Pinpoint the cell where the given text exists, returning its [x, y] midpoint coordinate. 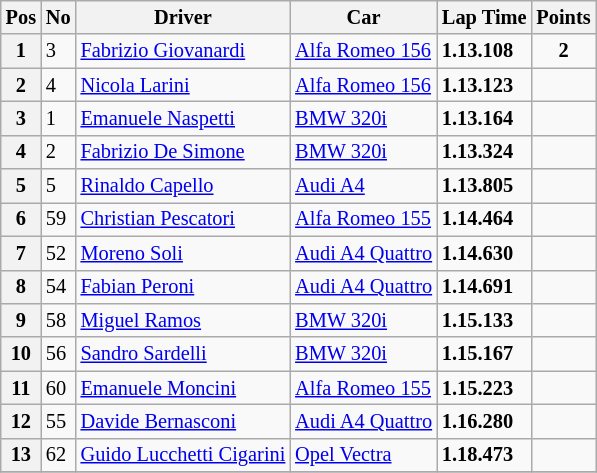
58 [58, 320]
10 [21, 354]
1.16.280 [484, 421]
Guido Lucchetti Cigarini [184, 455]
52 [58, 253]
1.15.223 [484, 388]
Davide Bernasconi [184, 421]
12 [21, 421]
1.13.108 [484, 51]
1.14.630 [484, 253]
1.13.123 [484, 85]
11 [21, 388]
Fabrizio Giovanardi [184, 51]
Miguel Ramos [184, 320]
Rinaldo Capello [184, 186]
Audi A4 [364, 186]
Lap Time [484, 17]
Pos [21, 17]
6 [21, 219]
59 [58, 219]
Driver [184, 17]
Emanuele Moncini [184, 388]
1.14.691 [484, 287]
1.15.167 [484, 354]
1.14.464 [484, 219]
Emanuele Naspetti [184, 118]
No [58, 17]
Fabian Peroni [184, 287]
1.15.133 [484, 320]
55 [58, 421]
56 [58, 354]
Points [563, 17]
Fabrizio De Simone [184, 152]
9 [21, 320]
Christian Pescatori [184, 219]
54 [58, 287]
1.13.164 [484, 118]
Opel Vectra [364, 455]
8 [21, 287]
13 [21, 455]
Car [364, 17]
62 [58, 455]
1.13.805 [484, 186]
7 [21, 253]
1.13.324 [484, 152]
Nicola Larini [184, 85]
Sandro Sardelli [184, 354]
Moreno Soli [184, 253]
1.18.473 [484, 455]
60 [58, 388]
